Return [x, y] of the center of cell containing provided text 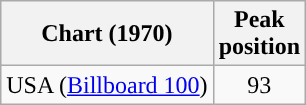
93 [259, 85]
USA (Billboard 100) [107, 85]
Chart (1970) [107, 34]
Peakposition [259, 34]
